Identify which cell holds the provided text, then report its [X, Y] central coordinate. 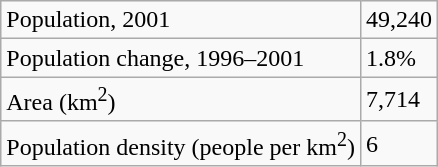
Population change, 1996–2001 [181, 58]
Area (km2) [181, 100]
6 [398, 144]
Population density (people per km2) [181, 144]
1.8% [398, 58]
Population, 2001 [181, 20]
7,714 [398, 100]
49,240 [398, 20]
